Return [x, y] of the center of cell containing provided text 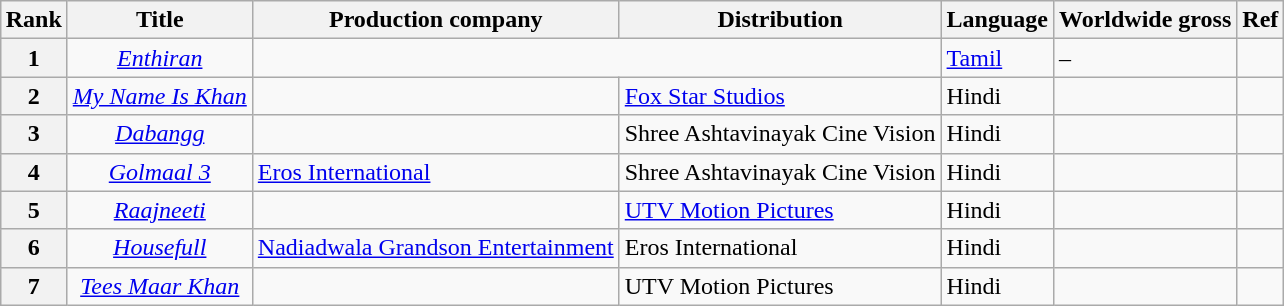
Tees Maar Khan [160, 286]
Rank [34, 20]
Golmaal 3 [160, 172]
Production company [436, 20]
Dabangg [160, 134]
1 [34, 58]
Title [160, 20]
My Name Is Khan [160, 96]
Language [997, 20]
3 [34, 134]
Tamil [997, 58]
7 [34, 286]
4 [34, 172]
Nadiadwala Grandson Entertainment [436, 248]
– [1144, 58]
Distribution [780, 20]
Enthiran [160, 58]
2 [34, 96]
Raajneeti [160, 210]
Fox Star Studios [780, 96]
Ref [1260, 20]
6 [34, 248]
Housefull [160, 248]
Worldwide gross [1144, 20]
5 [34, 210]
